Output the [X, Y] coordinate of the center of the cell containing the given text.  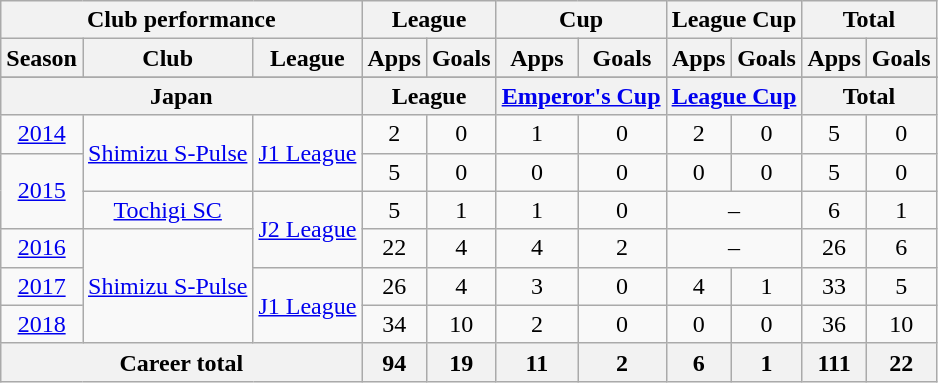
2018 [42, 324]
Club performance [182, 20]
Club [167, 58]
36 [834, 324]
Japan [182, 96]
2015 [42, 191]
33 [834, 286]
19 [461, 362]
11 [537, 362]
J2 League [308, 229]
Cup [581, 20]
2014 [42, 134]
Emperor's Cup [581, 96]
3 [537, 286]
Tochigi SC [167, 210]
2016 [42, 248]
Career total [182, 362]
34 [394, 324]
94 [394, 362]
111 [834, 362]
2017 [42, 286]
Season [42, 58]
